Scan for the cell matching the given text and deliver its (X, Y) coordinate at center. 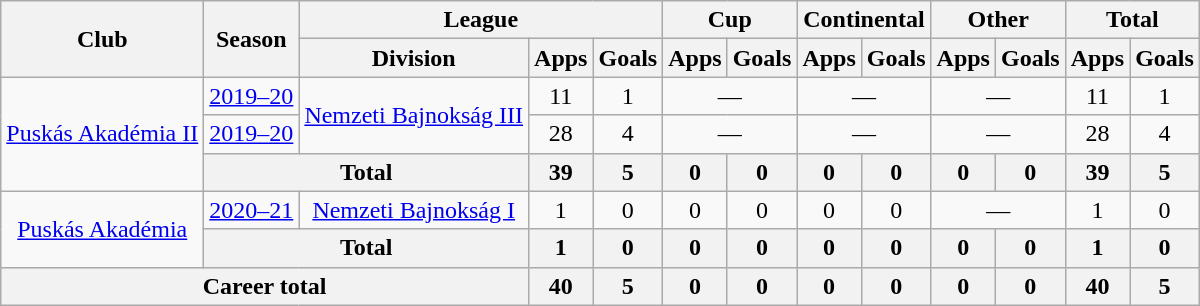
Club (102, 39)
Other (998, 20)
Puskás Akadémia II (102, 134)
Division (414, 58)
Continental (864, 20)
Nemzeti Bajnokság III (414, 115)
Season (252, 39)
Puskás Akadémia (102, 229)
Cup (730, 20)
2020–21 (252, 210)
Career total (265, 286)
Nemzeti Bajnokság I (414, 210)
League (481, 20)
